Extract the [x, y] coordinate from the center of the cell holding the provided text.  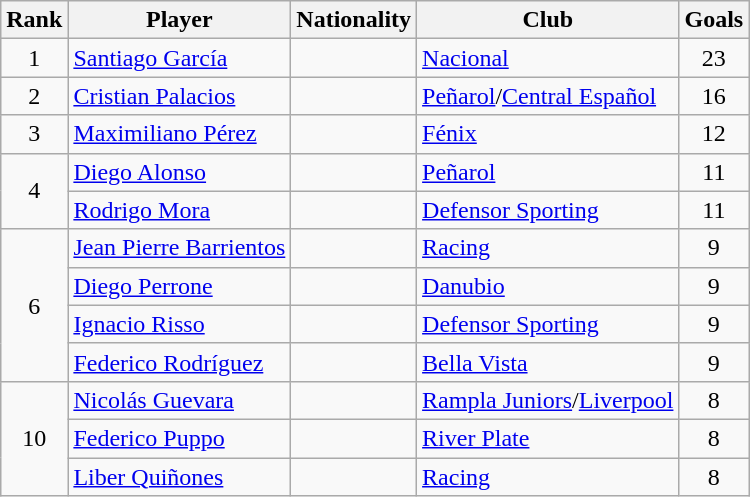
16 [714, 96]
Federico Rodríguez [180, 362]
Goals [714, 20]
Peñarol [548, 172]
Diego Alonso [180, 172]
Maximiliano Pérez [180, 134]
2 [34, 96]
Bella Vista [548, 362]
Player [180, 20]
Nacional [548, 58]
12 [714, 134]
Rank [34, 20]
Federico Puppo [180, 438]
Jean Pierre Barrientos [180, 248]
Santiago García [180, 58]
Ignacio Risso [180, 324]
Nationality [354, 20]
1 [34, 58]
Rampla Juniors/Liverpool [548, 400]
Diego Perrone [180, 286]
3 [34, 134]
Danubio [548, 286]
4 [34, 191]
10 [34, 438]
Club [548, 20]
Fénix [548, 134]
23 [714, 58]
Liber Quiñones [180, 477]
Nicolás Guevara [180, 400]
6 [34, 305]
Cristian Palacios [180, 96]
River Plate [548, 438]
Rodrigo Mora [180, 210]
Peñarol/Central Español [548, 96]
